Return (X, Y) of the center of cell containing provided text 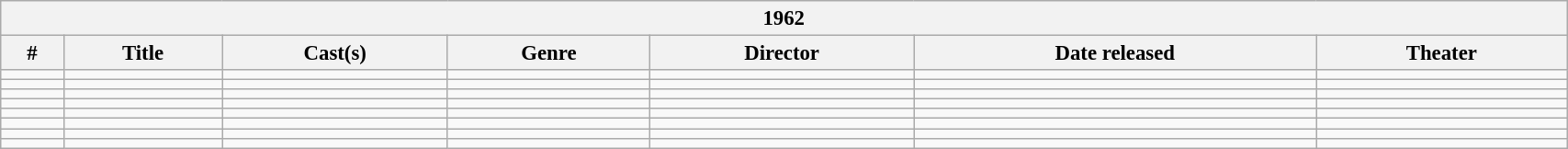
# (32, 53)
Genre (548, 53)
1962 (784, 18)
Director (783, 53)
Cast(s) (334, 53)
Date released (1115, 53)
Title (143, 53)
Theater (1442, 53)
